Capture the cell that displays the provided text and extract its (X, Y) central coordinate. 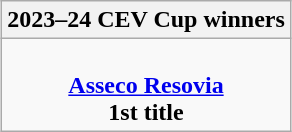
Asseco Resovia 1st title (146, 85)
2023–24 CEV Cup winners (146, 20)
